Extract the (x, y) coordinate from the center of the cell holding the provided text.  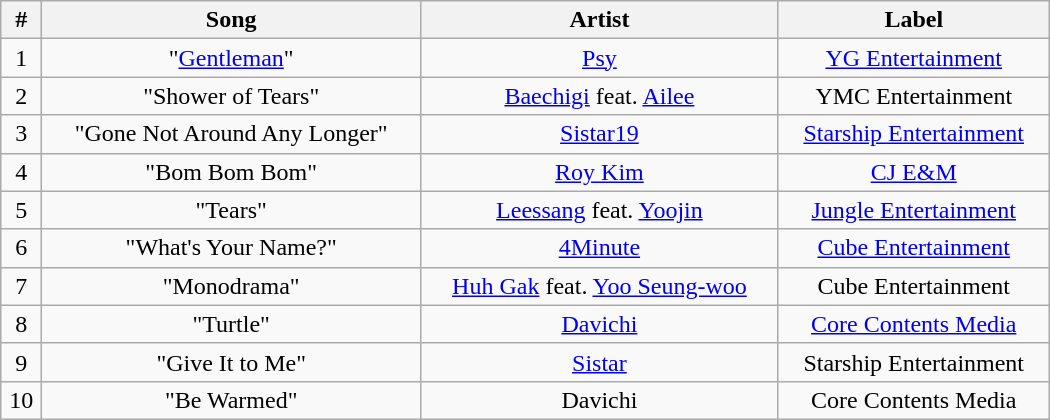
"What's Your Name?" (232, 248)
# (22, 20)
Label (914, 20)
Song (232, 20)
YMC Entertainment (914, 96)
9 (22, 362)
6 (22, 248)
Baechigi feat. Ailee (600, 96)
"Tears" (232, 210)
7 (22, 286)
Leessang feat. Yoojin (600, 210)
"Give It to Me" (232, 362)
CJ E&M (914, 172)
"Be Warmed" (232, 400)
8 (22, 324)
Psy (600, 58)
Sistar19 (600, 134)
Artist (600, 20)
"Bom Bom Bom" (232, 172)
4Minute (600, 248)
10 (22, 400)
"Shower of Tears" (232, 96)
Huh Gak feat. Yoo Seung-woo (600, 286)
"Gentleman" (232, 58)
1 (22, 58)
4 (22, 172)
5 (22, 210)
"Gone Not Around Any Longer" (232, 134)
2 (22, 96)
Roy Kim (600, 172)
3 (22, 134)
YG Entertainment (914, 58)
Sistar (600, 362)
"Monodrama" (232, 286)
Jungle Entertainment (914, 210)
"Turtle" (232, 324)
